Output the [x, y] coordinate of the center of the cell containing the given text.  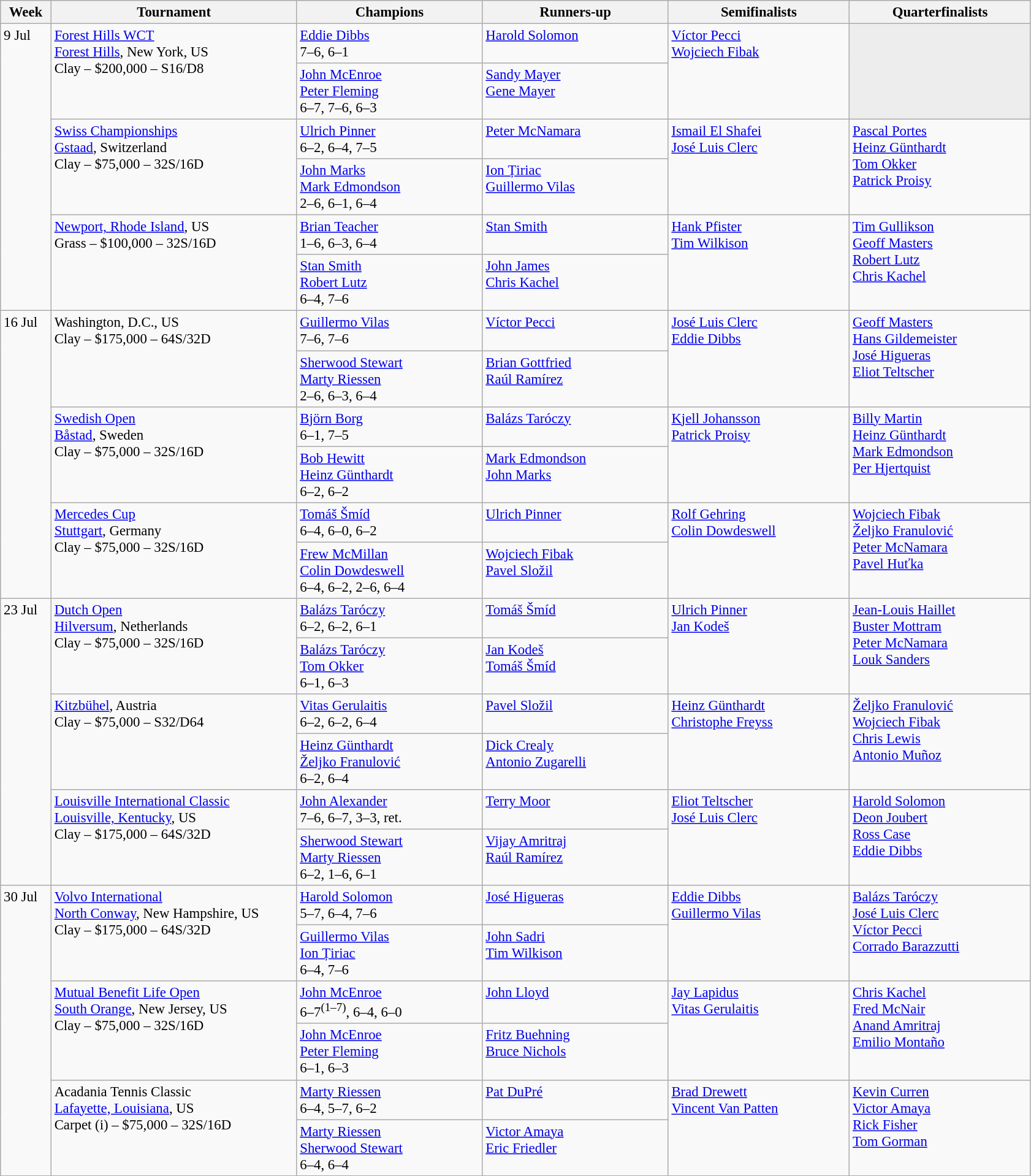
Heinz Günthardt Željko Franulović 6–2, 6–4 [390, 762]
Ulrich Pinner [575, 522]
Harold Solomon 5–7, 6–4, 7–6 [390, 905]
Semifinalists [759, 12]
Víctor Pecci [575, 331]
José Higueras [575, 905]
Ismail El Shafei José Luis Clerc [759, 167]
Louisville International Classic Louisville, Kentucky, US Clay – $175,000 – 64S/32D [174, 838]
Fritz Buehning Bruce Nichols [575, 1052]
Dutch Open Hilversum, Netherlands Clay – $75,000 – 32S/16D [174, 646]
John McEnroe 6–7(1–7), 6–4, 6–0 [390, 1002]
Mark Edmondson John Marks [575, 475]
Pascal Portes Heinz Günthardt Tom Okker Patrick Proisy [940, 167]
Bob Hewitt Heinz Günthardt 6–2, 6–2 [390, 475]
Chris Kachel Fred McNair Anand Amritraj Emilio Montaño [940, 1030]
Kevin Curren Victor Amaya Rick Fisher Tom Gorman [940, 1128]
Marty Riessen Sherwood Stewart 6–4, 6–4 [390, 1148]
Frew McMillan Colin Dowdeswell 6–4, 6–2, 2–6, 6–4 [390, 570]
Terry Moor [575, 809]
Sherwood Stewart Marty Riessen 6–2, 1–6, 6–1 [390, 858]
Guillermo Vilas Ion Țiriac 6–4, 7–6 [390, 953]
Week [26, 12]
John Alexander 7–6, 6–7, 3–3, ret. [390, 809]
Kjell Johansson Patrick Proisy [759, 454]
Champions [390, 12]
Tournament [174, 12]
Hank Pfister Tim Wilkison [759, 263]
Volvo International North Conway, New Hampshire, US Clay – $175,000 – 64S/32D [174, 933]
16 Jul [26, 455]
John Sadri Tim Wilkison [575, 953]
Balázs Taróczy Tom Okker 6–1, 6–3 [390, 666]
Kitzbühel, Austria Clay – $75,000 – S32/D64 [174, 742]
Heinz Günthardt Christophe Freyss [759, 742]
Björn Borg 6–1, 7–5 [390, 427]
Washington, D.C., US Clay – $175,000 – 64S/32D [174, 359]
Victor Amaya Eric Friedler [575, 1148]
Jean-Louis Haillet Buster Mottram Peter McNamara Louk Sanders [940, 646]
Jay Lapidus Vitas Gerulaitis [759, 1030]
John McEnroe Peter Fleming 6–1, 6–3 [390, 1052]
Ulrich Pinner Jan Kodeš [759, 646]
Guillermo Vilas 7–6, 7–6 [390, 331]
Stan Smith Robert Lutz 6–4, 7–6 [390, 283]
Geoff Masters Hans Gildemeister José Higueras Eliot Teltscher [940, 359]
Eliot Teltscher José Luis Clerc [759, 838]
Pavel Složil [575, 714]
Harold Solomon Deon Joubert Ross Case Eddie Dibbs [940, 838]
Rolf Gehring Colin Dowdeswell [759, 550]
Eddie Dibbs Guillermo Vilas [759, 933]
Tim Gullikson Geoff Masters Robert Lutz Chris Kachel [940, 263]
Brian Teacher 1–6, 6–3, 6–4 [390, 235]
Wojciech Fibak Pavel Složil [575, 570]
Stan Smith [575, 235]
Sherwood Stewart Marty Riessen 2–6, 6–3, 6–4 [390, 379]
Tomáš Šmíd 6–4, 6–0, 6–2 [390, 522]
Acadania Tennis Classic Lafayette, Louisiana, US Carpet (i) – $75,000 – 32S/16D [174, 1128]
Ion Țiriac Guillermo Vilas [575, 187]
Pat DuPré [575, 1100]
Balázs Taróczy 6–2, 6–2, 6–1 [390, 618]
John James Chris Kachel [575, 283]
John Lloyd [575, 1002]
Eddie Dibbs 7–6, 6–1 [390, 44]
Billy Martin Heinz Günthardt Mark Edmondson Per Hjertquist [940, 454]
Brad Drewett Vincent Van Patten [759, 1128]
Newport, Rhode Island, US Grass – $100,000 – 32S/16D [174, 263]
23 Jul [26, 742]
30 Jul [26, 1030]
John McEnroe Peter Fleming 6–7, 7–6, 6–3 [390, 91]
Mutual Benefit Life Open South Orange, New Jersey, US Clay – $75,000 – 32S/16D [174, 1030]
Runners-up [575, 12]
Marty Riessen6–4, 5–7, 6–2 [390, 1100]
Peter McNamara [575, 140]
9 Jul [26, 168]
Dick Crealy Antonio Zugarelli [575, 762]
Brian Gottfried Raúl Ramírez [575, 379]
Ulrich Pinner 6–2, 6–4, 7–5 [390, 140]
Balázs Taróczy [575, 427]
José Luis Clerc Eddie Dibbs [759, 359]
Vijay Amritraj Raúl Ramírez [575, 858]
Željko Franulović Wojciech Fibak Chris Lewis Antonio Muñoz [940, 742]
Balázs Taróczy José Luis Clerc Víctor Pecci Corrado Barazzutti [940, 933]
Wojciech Fibak Željko Franulović Peter McNamara Pavel Huťka [940, 550]
Vitas Gerulaitis 6–2, 6–2, 6–4 [390, 714]
Jan Kodeš Tomáš Šmíd [575, 666]
Forest Hills WCT Forest Hills, New York, US Clay – $200,000 – S16/D8 [174, 72]
Tomáš Šmíd [575, 618]
Swiss Championships Gstaad, Switzerland Clay – $75,000 – 32S/16D [174, 167]
Sandy Mayer Gene Mayer [575, 91]
Quarterfinalists [940, 12]
Harold Solomon [575, 44]
John Marks Mark Edmondson 2–6, 6–1, 6–4 [390, 187]
Mercedes Cup Stuttgart, Germany Clay – $75,000 – 32S/16D [174, 550]
Swedish Open Båstad, Sweden Clay – $75,000 – 32S/16D [174, 454]
Víctor Pecci Wojciech Fibak [759, 72]
